For the text-containing cell, return its midpoint in (X, Y) coordinate format. 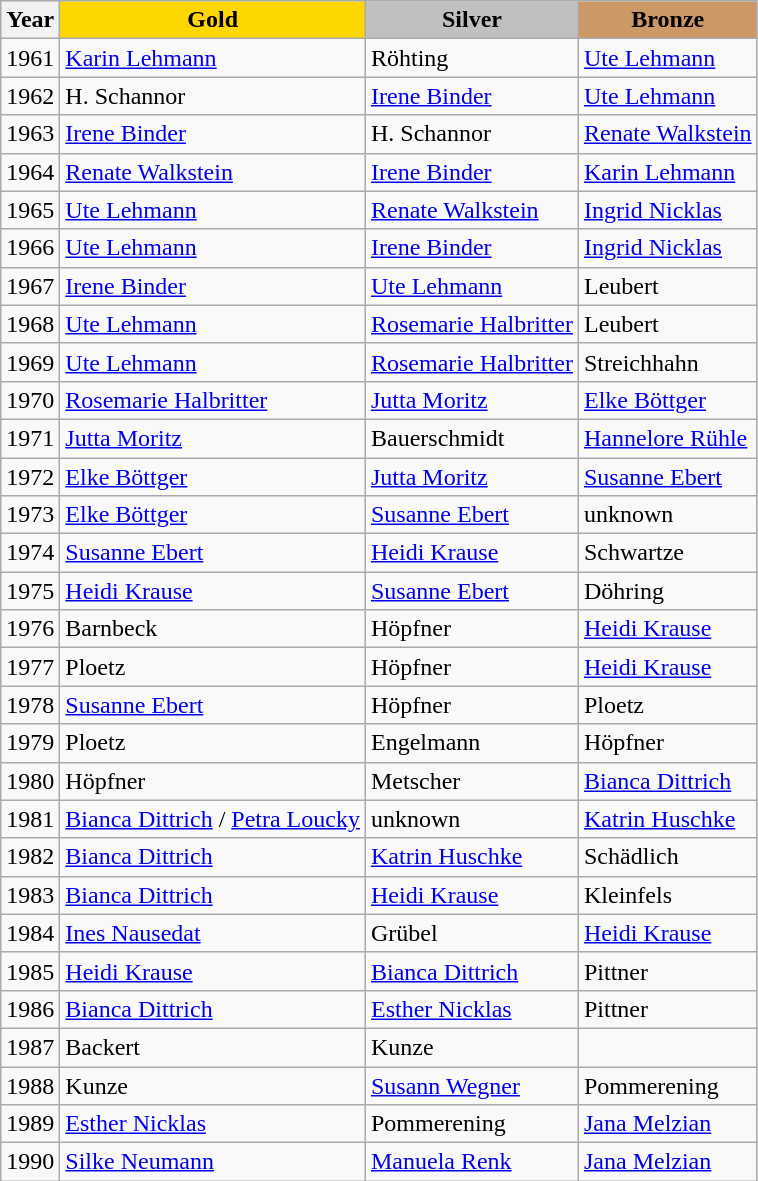
1974 (30, 553)
1968 (30, 324)
Ines Nausedat (213, 933)
Schwartze (668, 553)
1987 (30, 1047)
Engelmann (472, 743)
1986 (30, 1009)
Metscher (472, 781)
1970 (30, 400)
1980 (30, 781)
1965 (30, 210)
1979 (30, 743)
1990 (30, 1162)
1977 (30, 667)
1983 (30, 895)
Year (30, 20)
1984 (30, 933)
Susann Wegner (472, 1085)
1989 (30, 1124)
Bianca Dittrich / Petra Loucky (213, 819)
1988 (30, 1085)
Kleinfels (668, 895)
1961 (30, 58)
1976 (30, 629)
1969 (30, 362)
Silver (472, 20)
Hannelore Rühle (668, 438)
Döhring (668, 591)
1972 (30, 477)
1973 (30, 515)
Bronze (668, 20)
Backert (213, 1047)
1962 (30, 96)
1985 (30, 971)
Grübel (472, 933)
1978 (30, 705)
Gold (213, 20)
1975 (30, 591)
Schädlich (668, 857)
1981 (30, 819)
1964 (30, 172)
Streichhahn (668, 362)
1966 (30, 248)
Bauerschmidt (472, 438)
Manuela Renk (472, 1162)
Silke Neumann (213, 1162)
1982 (30, 857)
1967 (30, 286)
Barnbeck (213, 629)
Röhting (472, 58)
1963 (30, 134)
1971 (30, 438)
